Pinpoint the cell where the given text exists, returning its (x, y) midpoint coordinate. 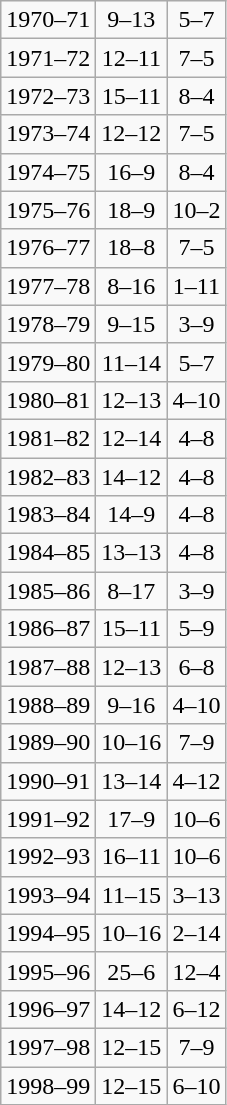
1974–75 (48, 172)
1978–79 (48, 324)
10–2 (196, 210)
1985–86 (48, 591)
14–9 (132, 515)
3–13 (196, 895)
1993–94 (48, 895)
4–12 (196, 781)
1973–74 (48, 134)
1984–85 (48, 553)
1997–98 (48, 1047)
9–16 (132, 705)
8–17 (132, 591)
1970–71 (48, 20)
1992–93 (48, 857)
18–9 (132, 210)
1996–97 (48, 1009)
1986–87 (48, 629)
9–15 (132, 324)
16–9 (132, 172)
1979–80 (48, 362)
18–8 (132, 248)
1998–99 (48, 1085)
17–9 (132, 819)
11–15 (132, 895)
12–4 (196, 971)
25–6 (132, 971)
1995–96 (48, 971)
6–8 (196, 667)
1991–92 (48, 819)
12–12 (132, 134)
1983–84 (48, 515)
13–13 (132, 553)
9–13 (132, 20)
1–11 (196, 286)
12–11 (132, 58)
1981–82 (48, 438)
1988–89 (48, 705)
1980–81 (48, 400)
1971–72 (48, 58)
1987–88 (48, 667)
1989–90 (48, 743)
1982–83 (48, 477)
1990–91 (48, 781)
12–14 (132, 438)
6–12 (196, 1009)
1975–76 (48, 210)
2–14 (196, 933)
13–14 (132, 781)
6–10 (196, 1085)
1976–77 (48, 248)
16–11 (132, 857)
1972–73 (48, 96)
11–14 (132, 362)
1994–95 (48, 933)
5–9 (196, 629)
8–16 (132, 286)
1977–78 (48, 286)
